Pinpoint the cell where the given text exists, returning its (X, Y) midpoint coordinate. 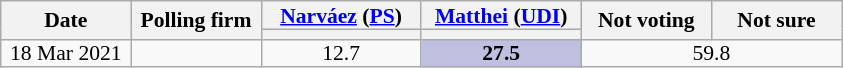
59.8 (711, 53)
Narváez (PS) (341, 15)
Matthei (UDI) (501, 15)
18 Mar 2021 (66, 53)
Polling firm (196, 20)
27.5 (501, 53)
12.7 (341, 53)
Date (66, 20)
Not voting (646, 20)
Not sure (776, 20)
